Identify which cell holds the provided text, then report its (x, y) central coordinate. 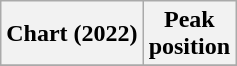
Peakposition (189, 34)
Chart (2022) (72, 34)
